Provide the [x, y] coordinate of the cell's center where the given text is located.  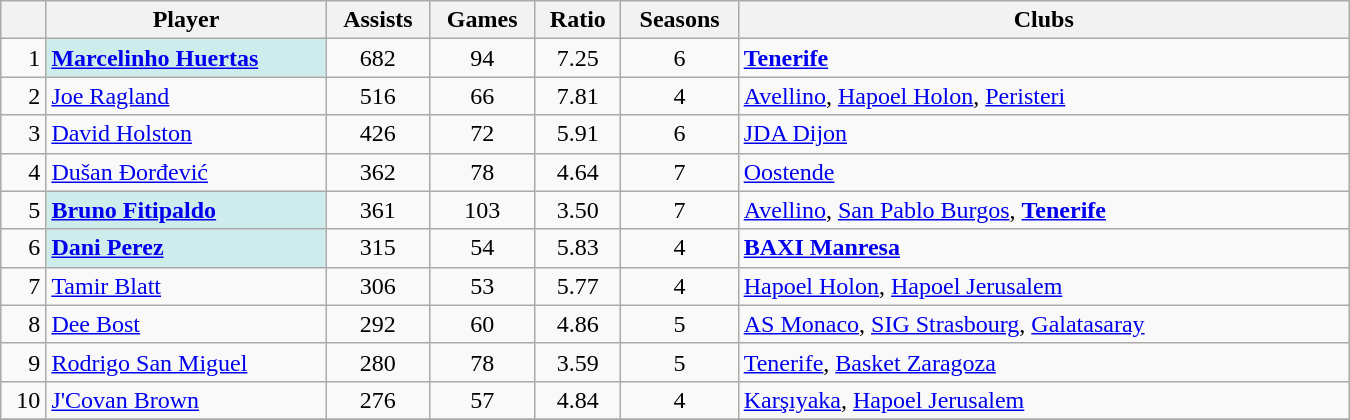
7.81 [578, 96]
53 [482, 286]
J'Covan Brown [186, 400]
Bruno Fitipaldo [186, 210]
94 [482, 58]
426 [378, 134]
Ratio [578, 20]
5.91 [578, 134]
72 [482, 134]
Tenerife, Basket Zaragoza [1044, 362]
Joe Ragland [186, 96]
Tenerife [1044, 58]
292 [378, 324]
Marcelinho Huertas [186, 58]
JDA Dijon [1044, 134]
103 [482, 210]
66 [482, 96]
Dani Perez [186, 248]
Rodrigo San Miguel [186, 362]
Dee Bost [186, 324]
5.77 [578, 286]
315 [378, 248]
5.83 [578, 248]
4.84 [578, 400]
Karşıyaka, Hapoel Jerusalem [1044, 400]
3.50 [578, 210]
AS Monaco, SIG Strasbourg, Galatasaray [1044, 324]
Avellino, San Pablo Burgos, Tenerife [1044, 210]
Clubs [1044, 20]
57 [482, 400]
4.64 [578, 172]
3 [24, 134]
Dušan Đorđević [186, 172]
Oostende [1044, 172]
David Holston [186, 134]
2 [24, 96]
1 [24, 58]
682 [378, 58]
Hapoel Holon, Hapoel Jerusalem [1044, 286]
Assists [378, 20]
280 [378, 362]
10 [24, 400]
4.86 [578, 324]
516 [378, 96]
306 [378, 286]
Games [482, 20]
Avellino, Hapoel Holon, Peristeri [1044, 96]
9 [24, 362]
362 [378, 172]
361 [378, 210]
54 [482, 248]
7.25 [578, 58]
BAXI Manresa [1044, 248]
3.59 [578, 362]
Seasons [680, 20]
8 [24, 324]
Tamir Blatt [186, 286]
276 [378, 400]
Player [186, 20]
60 [482, 324]
